Scan for the cell matching the given text and deliver its (X, Y) coordinate at center. 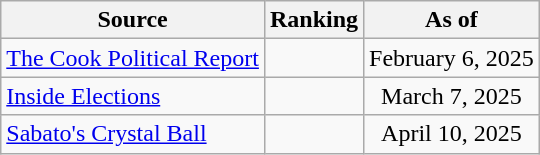
February 6, 2025 (452, 58)
The Cook Political Report (133, 58)
Sabato's Crystal Ball (133, 134)
March 7, 2025 (452, 96)
April 10, 2025 (452, 134)
Ranking (314, 20)
Inside Elections (133, 96)
Source (133, 20)
As of (452, 20)
